Search for the cell housing the specified text and yield its [X, Y] center coordinate. 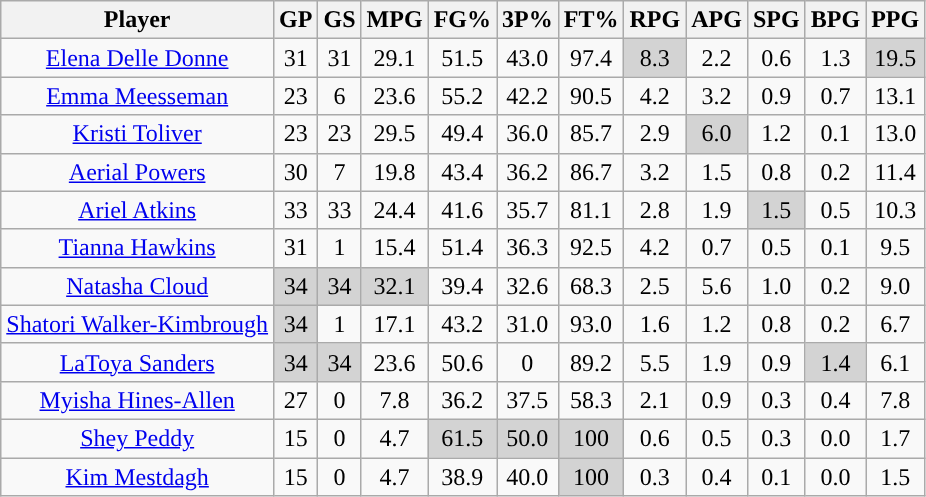
9.0 [896, 286]
36.0 [527, 134]
BPG [835, 20]
10.3 [896, 210]
93.0 [591, 324]
1.7 [896, 438]
29.5 [394, 134]
39.4 [462, 286]
40.0 [527, 477]
APG [717, 20]
51.5 [462, 58]
97.4 [591, 58]
81.1 [591, 210]
89.2 [591, 362]
Player [138, 20]
27 [296, 400]
30 [296, 172]
Kristi Toliver [138, 134]
1.4 [835, 362]
13.0 [896, 134]
11.4 [896, 172]
7 [340, 172]
51.4 [462, 248]
Myisha Hines-Allen [138, 400]
GP [296, 20]
68.3 [591, 286]
55.2 [462, 96]
RPG [655, 20]
2.8 [655, 210]
Elena Delle Donne [138, 58]
6 [340, 96]
35.7 [527, 210]
6.0 [717, 134]
38.9 [462, 477]
43.2 [462, 324]
86.7 [591, 172]
Kim Mestdagh [138, 477]
42.2 [527, 96]
24.4 [394, 210]
49.4 [462, 134]
61.5 [462, 438]
6.1 [896, 362]
Tianna Hawkins [138, 248]
37.5 [527, 400]
19.8 [394, 172]
SPG [776, 20]
32.1 [394, 286]
29.1 [394, 58]
FT% [591, 20]
32.6 [527, 286]
2.5 [655, 286]
PPG [896, 20]
85.7 [591, 134]
Shey Peddy [138, 438]
1.6 [655, 324]
6.7 [896, 324]
Natasha Cloud [138, 286]
LaToya Sanders [138, 362]
90.5 [591, 96]
17.1 [394, 324]
15.4 [394, 248]
Emma Meesseman [138, 96]
19.5 [896, 58]
Shatori Walker-Kimbrough [138, 324]
MPG [394, 20]
92.5 [591, 248]
31.0 [527, 324]
41.6 [462, 210]
8.3 [655, 58]
Ariel Atkins [138, 210]
FG% [462, 20]
50.6 [462, 362]
5.6 [717, 286]
50.0 [527, 438]
2.9 [655, 134]
2.2 [717, 58]
13.1 [896, 96]
Aerial Powers [138, 172]
36.3 [527, 248]
9.5 [896, 248]
1.3 [835, 58]
3P% [527, 20]
GS [340, 20]
43.0 [527, 58]
1.0 [776, 286]
43.4 [462, 172]
58.3 [591, 400]
2.1 [655, 400]
5.5 [655, 362]
